Return [X, Y] of the center of cell containing provided text 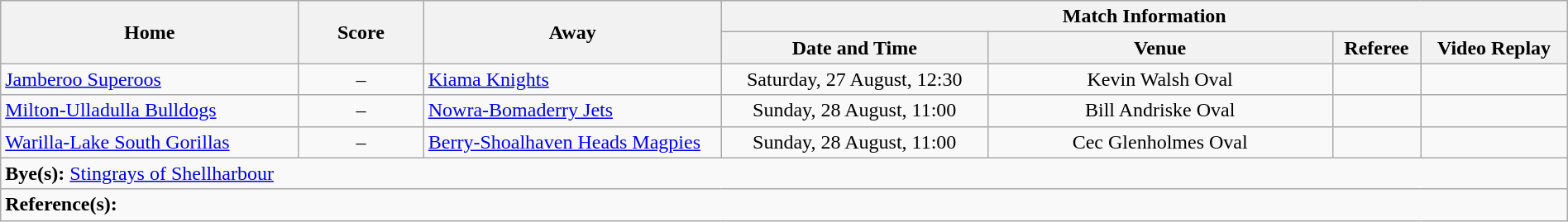
Home [150, 32]
Bill Andriske Oval [1159, 111]
Milton-Ulladulla Bulldogs [150, 111]
Jamberoo Superoos [150, 79]
Match Information [1145, 17]
Reference(s): [784, 205]
Kevin Walsh Oval [1159, 79]
Video Replay [1494, 48]
Date and Time [854, 48]
Venue [1159, 48]
Away [572, 32]
Saturday, 27 August, 12:30 [854, 79]
Nowra-Bomaderry Jets [572, 111]
Cec Glenholmes Oval [1159, 142]
Warilla-Lake South Gorillas [150, 142]
Berry-Shoalhaven Heads Magpies [572, 142]
Score [361, 32]
Referee [1376, 48]
Kiama Knights [572, 79]
Bye(s): Stingrays of Shellharbour [784, 173]
